Search for the cell housing the specified text and yield its [X, Y] center coordinate. 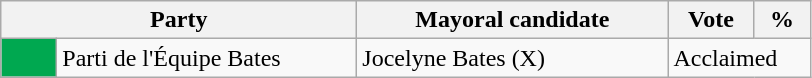
Jocelyne Bates (X) [512, 58]
Party [179, 20]
Mayoral candidate [512, 20]
Parti de l'Équipe Bates [207, 58]
% [782, 20]
Vote [711, 20]
Acclaimed [739, 58]
